From the cell containing the given text, extract its center point as (X, Y) coordinate. 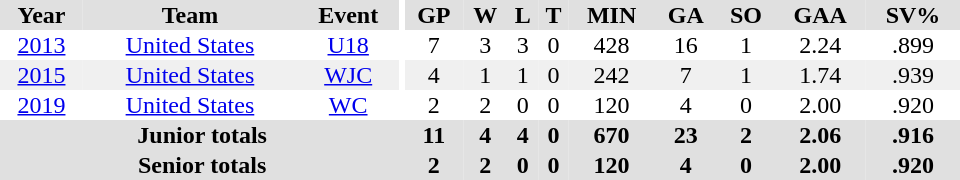
WC (348, 105)
2015 (42, 75)
Event (348, 15)
.939 (913, 75)
23 (686, 135)
Team (190, 15)
T (554, 15)
11 (434, 135)
428 (612, 45)
W (485, 15)
U18 (348, 45)
Junior totals (202, 135)
WJC (348, 75)
SV% (913, 15)
Senior totals (202, 165)
Year (42, 15)
GP (434, 15)
L (522, 15)
670 (612, 135)
2.24 (820, 45)
.899 (913, 45)
2019 (42, 105)
GA (686, 15)
MIN (612, 15)
.916 (913, 135)
2.06 (820, 135)
1.74 (820, 75)
SO (746, 15)
GAA (820, 15)
2013 (42, 45)
16 (686, 45)
242 (612, 75)
